Return the [x, y] coordinate for the center point of the cell that contains the specified text.  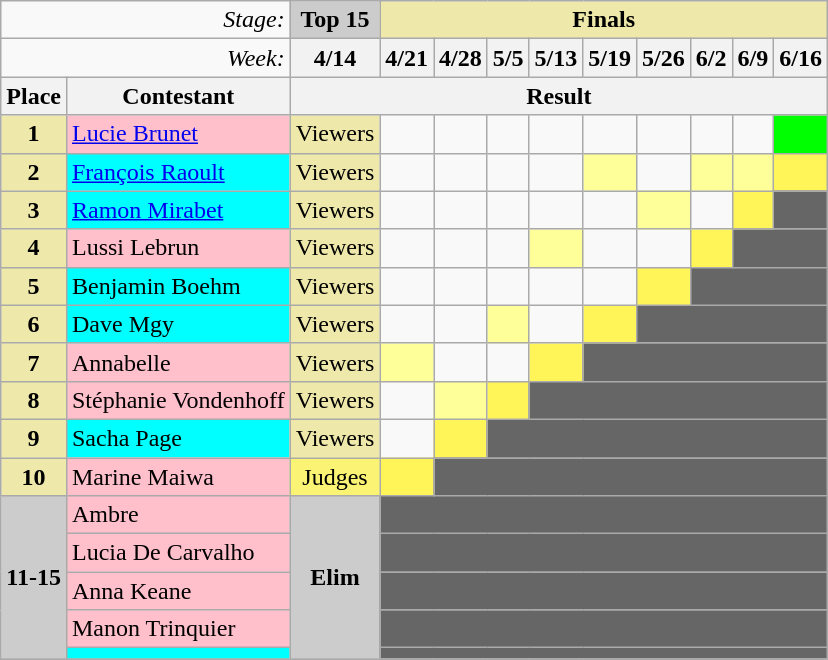
Lucia De Carvalho [178, 553]
5/19 [610, 58]
Ramon Mirabet [178, 210]
Contestant [178, 96]
6/16 [801, 58]
Ambre [178, 515]
6/9 [753, 58]
Anna Keane [178, 591]
5/13 [556, 58]
Lucie Brunet [178, 134]
Week: [146, 58]
Finals [604, 20]
5/5 [508, 58]
Result [558, 96]
11-15 [34, 578]
6/2 [711, 58]
3 [34, 210]
Place [34, 96]
Top 15 [335, 20]
Stage: [146, 20]
4/21 [407, 58]
6 [34, 324]
Lussi Lebrun [178, 248]
Marine Maiwa [178, 477]
5 [34, 286]
Dave Mgy [178, 324]
4 [34, 248]
7 [34, 362]
9 [34, 438]
Benjamin Boehm [178, 286]
François Raoult [178, 172]
4/14 [335, 58]
4/28 [461, 58]
Judges [335, 477]
8 [34, 400]
5/26 [664, 58]
Annabelle [178, 362]
Manon Trinquier [178, 629]
10 [34, 477]
1 [34, 134]
Elim [335, 578]
Stéphanie Vondenhoff [178, 400]
2 [34, 172]
Sacha Page [178, 438]
